Identify which cell holds the provided text, then report its (x, y) central coordinate. 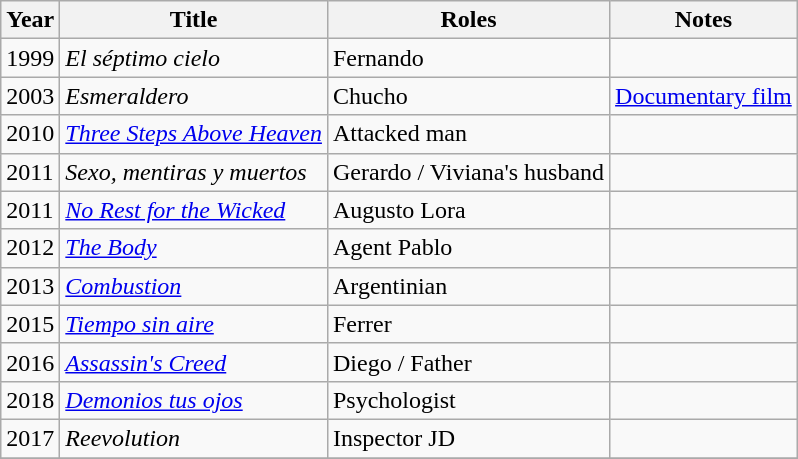
2018 (30, 400)
Diego / Father (468, 362)
Roles (468, 20)
Chucho (468, 96)
Psychologist (468, 400)
Fernando (468, 58)
Reevolution (194, 438)
2003 (30, 96)
El séptimo cielo (194, 58)
Augusto Lora (468, 210)
Inspector JD (468, 438)
Documentary film (704, 96)
Three Steps Above Heaven (194, 134)
Esmeraldero (194, 96)
Assassin's Creed (194, 362)
1999 (30, 58)
Title (194, 20)
Notes (704, 20)
2015 (30, 324)
2013 (30, 286)
Combustion (194, 286)
Demonios tus ojos (194, 400)
2017 (30, 438)
2016 (30, 362)
Ferrer (468, 324)
2012 (30, 248)
No Rest for the Wicked (194, 210)
2010 (30, 134)
Gerardo / Viviana's husband (468, 172)
Argentinian (468, 286)
Year (30, 20)
Sexo, mentiras y muertos (194, 172)
Attacked man (468, 134)
The Body (194, 248)
Agent Pablo (468, 248)
Tiempo sin aire (194, 324)
